For the text-containing cell, return its midpoint in (X, Y) coordinate format. 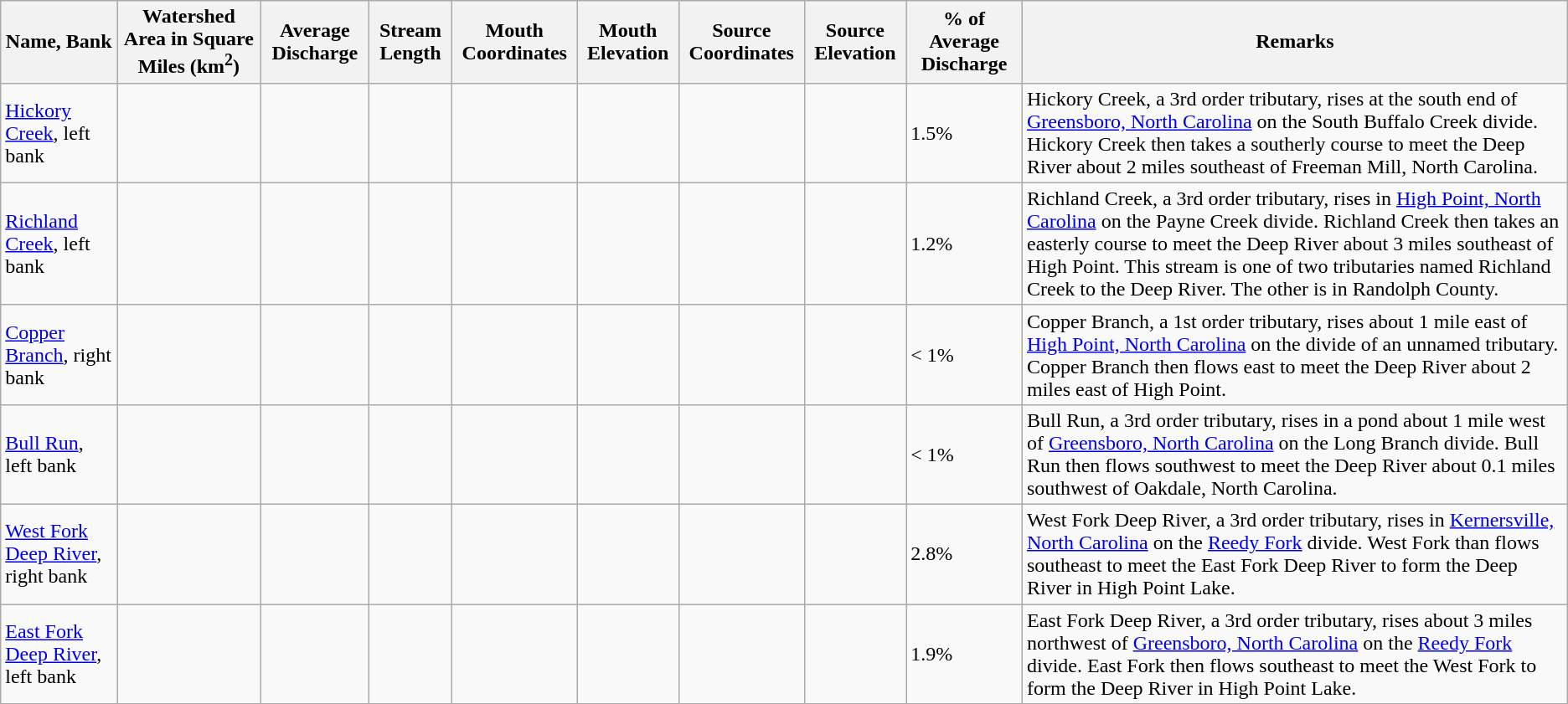
Bull Run, left bank (59, 454)
Source Elevation (855, 42)
2.8% (965, 554)
Mouth Elevation (628, 42)
Source Coordinates (741, 42)
Watershed Area in Square Miles (km2) (189, 42)
Richland Creek, left bank (59, 244)
1.5% (965, 132)
1.2% (965, 244)
Mouth Coordinates (514, 42)
1.9% (965, 655)
Copper Branch, right bank (59, 355)
Stream Length (410, 42)
East Fork Deep River, left bank (59, 655)
Remarks (1295, 42)
Average Discharge (315, 42)
Hickory Creek, left bank (59, 132)
West Fork Deep River, right bank (59, 554)
% of Average Discharge (965, 42)
Name, Bank (59, 42)
